Find where the given text appears and provide that cell's center as [X, Y] coordinate. 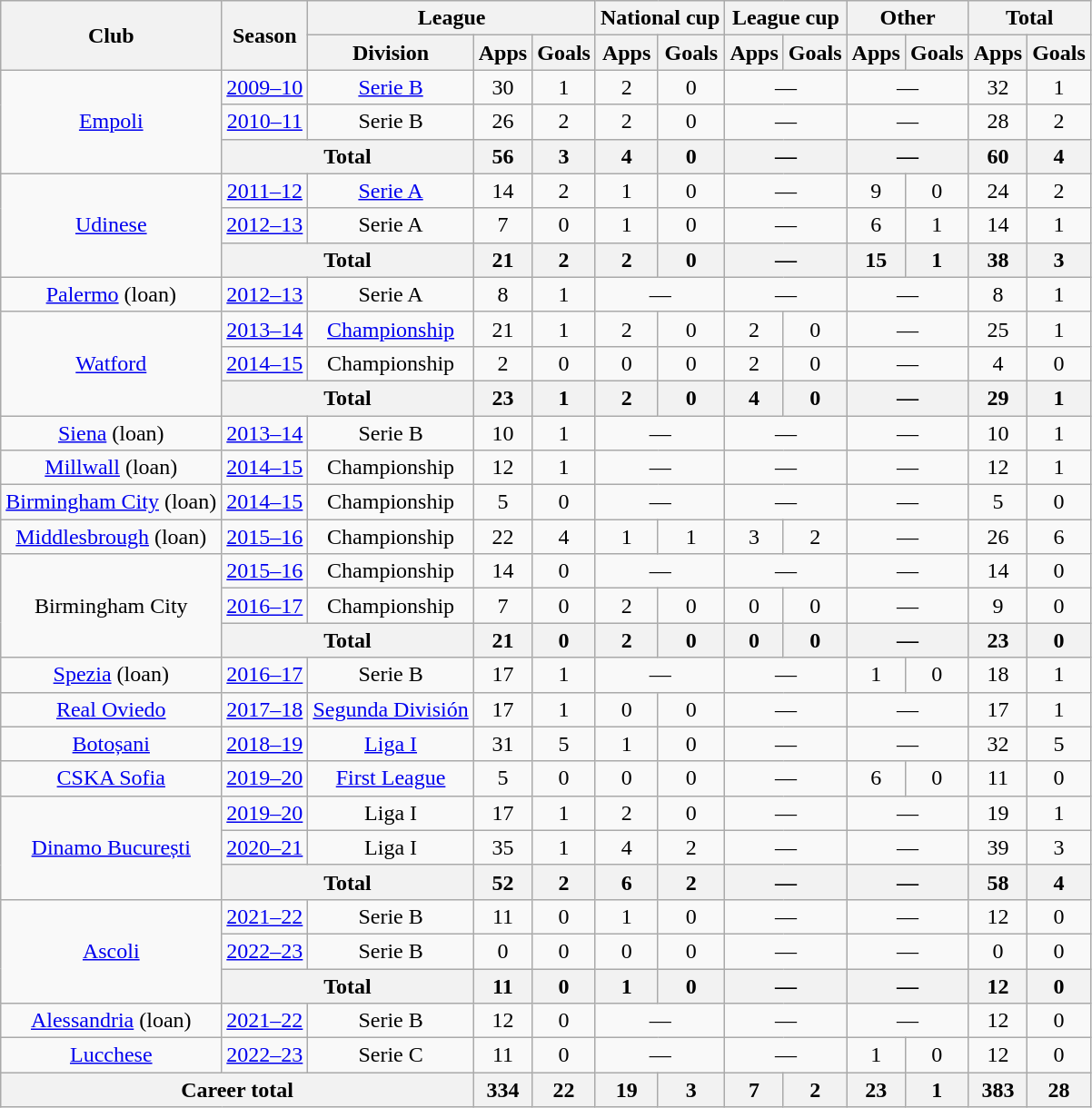
2020–21 [265, 847]
CSKA Sofia [111, 778]
Lucchese [111, 1055]
2018–19 [265, 744]
2017–18 [265, 709]
Career total [237, 1090]
38 [998, 260]
First League [391, 778]
18 [998, 675]
Empoli [111, 122]
Middlesbrough (loan) [111, 537]
Botoșani [111, 744]
52 [502, 882]
League [452, 18]
Ascoli [111, 951]
35 [502, 847]
Birmingham City [111, 606]
58 [998, 882]
Millwall (loan) [111, 468]
383 [998, 1090]
Other [908, 18]
334 [502, 1090]
Segunda División [391, 709]
Club [111, 35]
2009–10 [265, 87]
Watford [111, 363]
60 [998, 156]
Season [265, 35]
25 [998, 329]
Alessandria (loan) [111, 1021]
15 [876, 260]
30 [502, 87]
League cup [786, 18]
Serie C [391, 1055]
Dinamo București [111, 847]
Division [391, 53]
Siena (loan) [111, 433]
Real Oviedo [111, 709]
56 [502, 156]
39 [998, 847]
2010–11 [265, 122]
24 [998, 191]
National cup [660, 18]
Udinese [111, 225]
2011–12 [265, 191]
Birmingham City (loan) [111, 502]
29 [998, 398]
Spezia (loan) [111, 675]
Palermo (loan) [111, 294]
31 [502, 744]
